Find where the given text appears and provide that cell's center as (X, Y) coordinate. 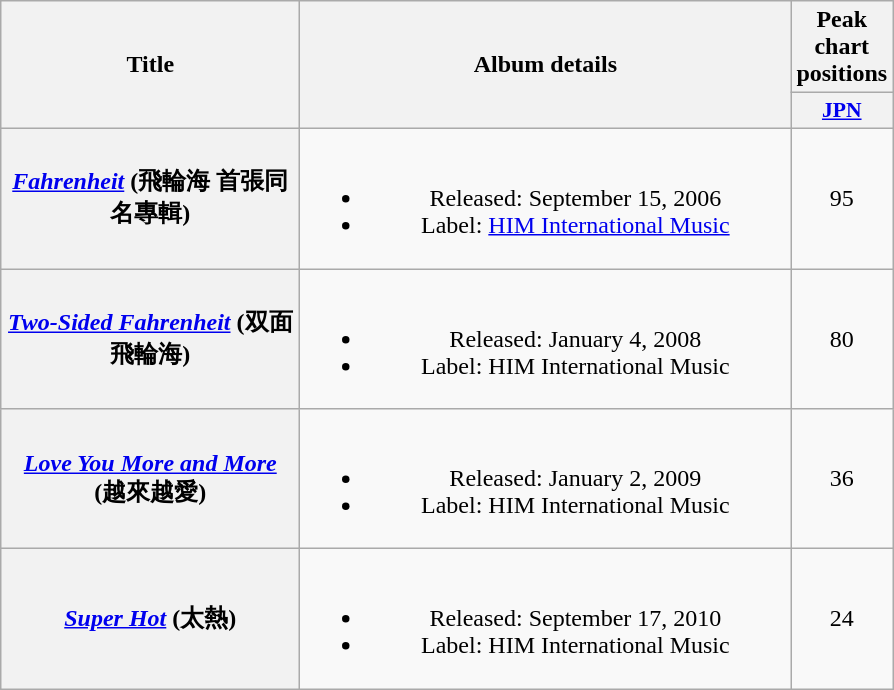
Peak chart positions (842, 47)
Released: January 4, 2008 Label: HIM International Music (546, 338)
Released: January 2, 2009 Label: HIM International Music (546, 479)
Two-Sided Fahrenheit (双面飛輪海) (150, 338)
JPN (842, 111)
Released: September 15, 2006 Label: HIM International Music (546, 198)
24 (842, 619)
Super Hot (太熱) (150, 619)
Fahrenheit (飛輪海 首張同名專輯) (150, 198)
36 (842, 479)
95 (842, 198)
Released: September 17, 2010 Label: HIM International Music (546, 619)
Title (150, 65)
80 (842, 338)
Album details (546, 65)
Love You More and More (越來越愛) (150, 479)
